Extract the [x, y] coordinate from the center of the cell holding the provided text.  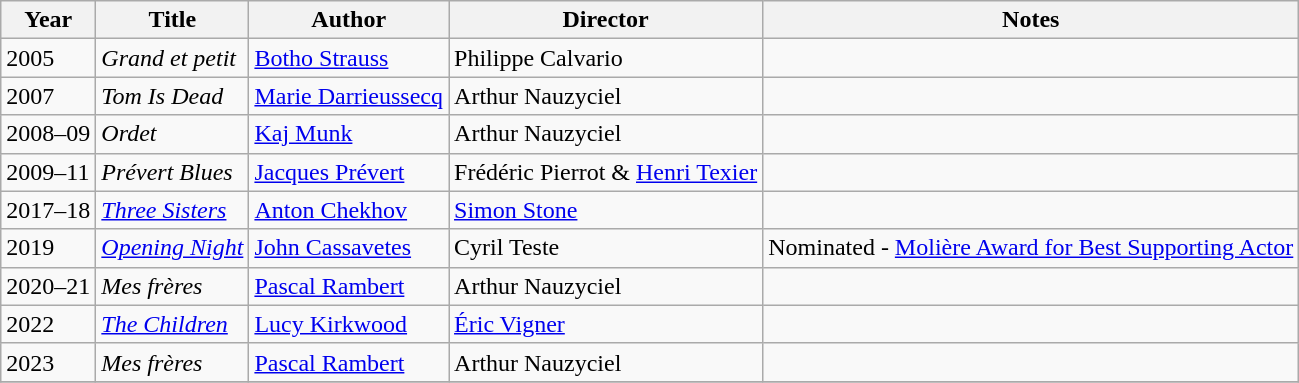
2017–18 [48, 210]
John Cassavetes [349, 248]
Year [48, 20]
Botho Strauss [349, 58]
2005 [48, 58]
Three Sisters [172, 210]
Tom Is Dead [172, 96]
Philippe Calvario [606, 58]
Cyril Teste [606, 248]
Ordet [172, 134]
Prévert Blues [172, 172]
2008–09 [48, 134]
Éric Vigner [606, 324]
The Children [172, 324]
Marie Darrieussecq [349, 96]
Title [172, 20]
2009–11 [48, 172]
Opening Night [172, 248]
Notes [1031, 20]
Frédéric Pierrot & Henri Texier [606, 172]
Lucy Kirkwood [349, 324]
Jacques Prévert [349, 172]
2023 [48, 362]
Kaj Munk [349, 134]
Grand et petit [172, 58]
Director [606, 20]
Author [349, 20]
Nominated - Molière Award for Best Supporting Actor [1031, 248]
Anton Chekhov [349, 210]
2020–21 [48, 286]
2019 [48, 248]
2007 [48, 96]
2022 [48, 324]
Simon Stone [606, 210]
